Scan for the cell matching the given text and deliver its (X, Y) coordinate at center. 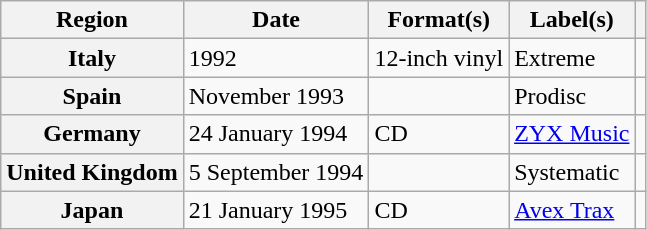
24 January 1994 (276, 134)
Italy (92, 58)
Avex Trax (572, 210)
Format(s) (439, 20)
Systematic (572, 172)
Japan (92, 210)
Region (92, 20)
Date (276, 20)
United Kingdom (92, 172)
Germany (92, 134)
Spain (92, 96)
Label(s) (572, 20)
November 1993 (276, 96)
ZYX Music (572, 134)
Extreme (572, 58)
21 January 1995 (276, 210)
5 September 1994 (276, 172)
1992 (276, 58)
Prodisc (572, 96)
12-inch vinyl (439, 58)
